For the text-containing cell, return its midpoint in [X, Y] coordinate format. 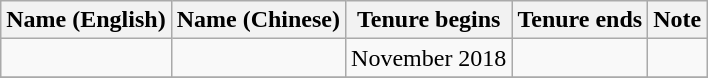
Name (Chinese) [258, 20]
Tenure ends [580, 20]
Tenure begins [429, 20]
November 2018 [429, 58]
Note [678, 20]
Name (English) [86, 20]
